Return (x, y) of the center of cell containing provided text 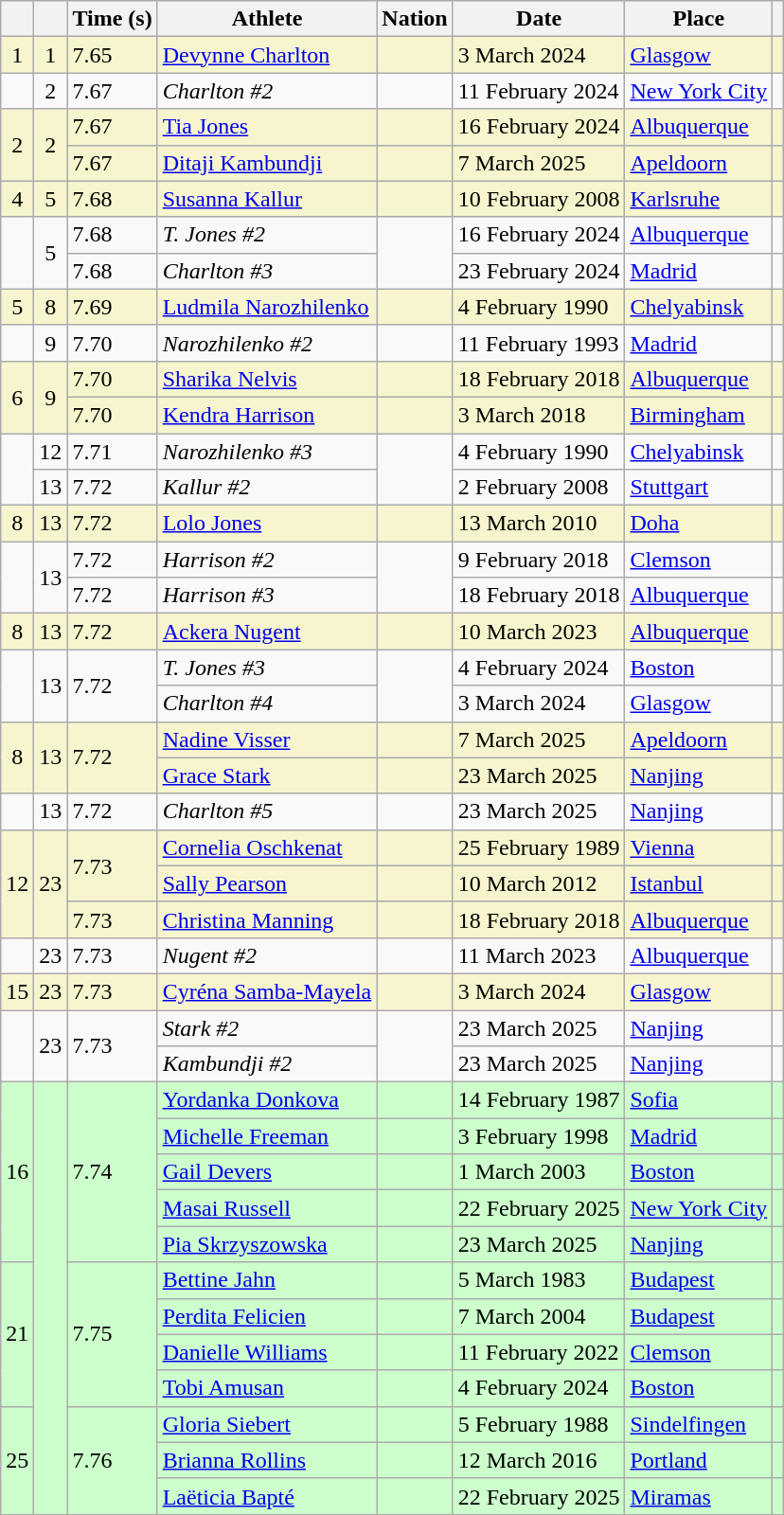
Birmingham (699, 415)
11 February 2022 (539, 1352)
4 (17, 199)
Perdita Felicien (267, 1316)
6 (17, 397)
14 February 1987 (539, 1100)
11 February 1993 (539, 343)
Charlton #4 (267, 704)
Doha (699, 524)
Cornelia Oschkenat (267, 847)
Grace Stark (267, 775)
Christina Manning (267, 919)
7.75 (112, 1334)
Pia Skrzyszowska (267, 1244)
3 February 1998 (539, 1136)
16 (17, 1172)
10 March 2012 (539, 883)
Karlsruhe (699, 199)
11 February 2024 (539, 91)
Susanna Kallur (267, 199)
Vienna (699, 847)
Nugent #2 (267, 955)
Athlete (267, 19)
3 March 2018 (539, 415)
Nation (415, 19)
T. Jones #3 (267, 668)
Stark #2 (267, 1027)
Ackera Nugent (267, 632)
Ditaji Kambundji (267, 163)
Masai Russell (267, 1208)
Kambundji #2 (267, 1064)
Bettine Jahn (267, 1280)
Michelle Freeman (267, 1136)
Brianna Rollins (267, 1460)
Lolo Jones (267, 524)
Gail Devers (267, 1172)
Date (539, 19)
T. Jones #2 (267, 235)
7.65 (112, 55)
Nadine Visser (267, 740)
Kallur #2 (267, 488)
9 February 2018 (539, 560)
1 March 2003 (539, 1172)
Harrison #2 (267, 560)
7.76 (112, 1460)
Sindelfingen (699, 1424)
Charlton #2 (267, 91)
13 March 2010 (539, 524)
10 March 2023 (539, 632)
21 (17, 1334)
Kendra Harrison (267, 415)
11 March 2023 (539, 955)
5 February 1988 (539, 1424)
Gloria Siebert (267, 1424)
Charlton #5 (267, 811)
7.69 (112, 307)
Cyréna Samba-Mayela (267, 991)
Tobi Amusan (267, 1388)
Yordanka Donkova (267, 1100)
Sofia (699, 1100)
Charlton #3 (267, 271)
7.71 (112, 452)
10 February 2008 (539, 199)
Danielle Williams (267, 1352)
Sally Pearson (267, 883)
5 March 1983 (539, 1280)
Tia Jones (267, 127)
Sharika Nelvis (267, 379)
Miramas (699, 1496)
Laëticia Bapté (267, 1496)
Time (s) (112, 19)
23 February 2024 (539, 271)
15 (17, 991)
7.74 (112, 1172)
7 March 2004 (539, 1316)
Ludmila Narozhilenko (267, 307)
Harrison #3 (267, 596)
Narozhilenko #3 (267, 452)
Istanbul (699, 883)
Place (699, 19)
12 March 2016 (539, 1460)
Devynne Charlton (267, 55)
25 (17, 1460)
2 February 2008 (539, 488)
25 February 1989 (539, 847)
Portland (699, 1460)
Stuttgart (699, 488)
Narozhilenko #2 (267, 343)
